Return the (x, y) coordinate for the center point of the cell that contains the specified text.  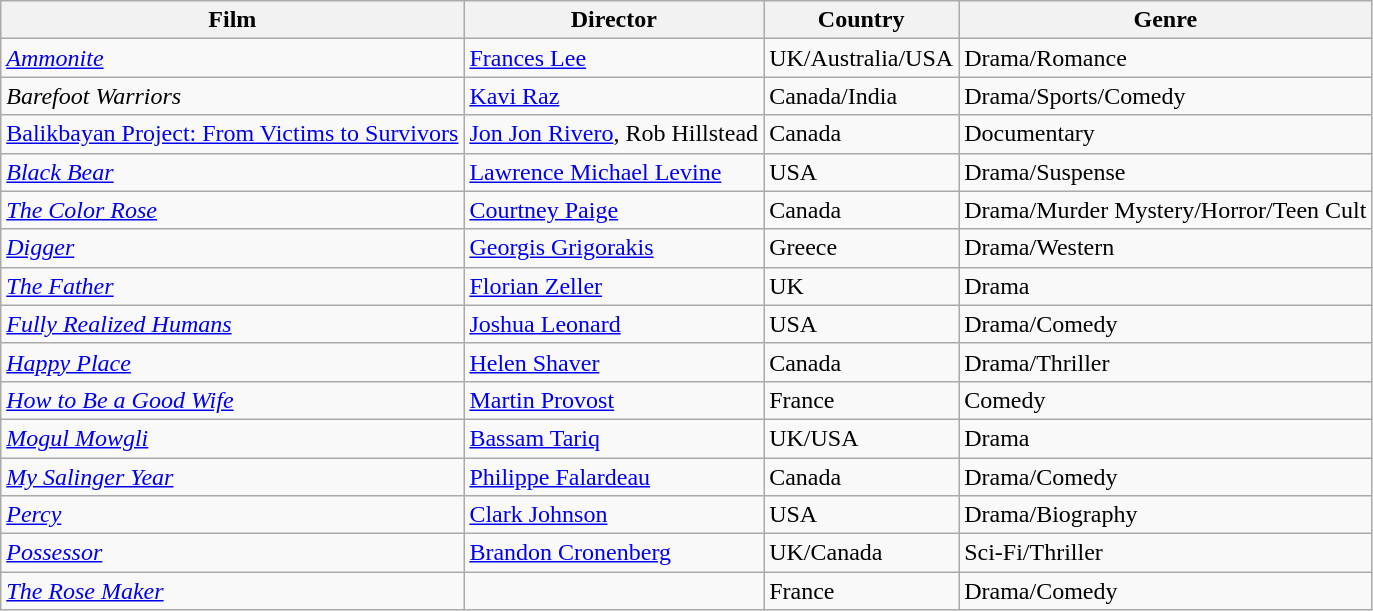
UK/Australia/USA (862, 58)
Director (614, 20)
Drama/Romance (1166, 58)
Comedy (1166, 400)
Happy Place (232, 362)
Genre (1166, 20)
Balikbayan Project: From Victims to Survivors (232, 134)
Greece (862, 248)
Canada/India (862, 96)
Frances Lee (614, 58)
Black Bear (232, 172)
Film (232, 20)
Drama/Biography (1166, 515)
Drama/Thriller (1166, 362)
Fully Realized Humans (232, 324)
Digger (232, 248)
Bassam Tariq (614, 438)
Drama/Sports/Comedy (1166, 96)
Clark Johnson (614, 515)
Barefoot Warriors (232, 96)
Courtney Paige (614, 210)
Jon Jon Rivero, Rob Hillstead (614, 134)
Joshua Leonard (614, 324)
Documentary (1166, 134)
UK/Canada (862, 553)
Lawrence Michael Levine (614, 172)
How to Be a Good Wife (232, 400)
Drama/Suspense (1166, 172)
UK/USA (862, 438)
Florian Zeller (614, 286)
Percy (232, 515)
Brandon Cronenberg (614, 553)
Mogul Mowgli (232, 438)
Georgis Grigorakis (614, 248)
Martin Provost (614, 400)
My Salinger Year (232, 477)
The Color Rose (232, 210)
Drama/Western (1166, 248)
Kavi Raz (614, 96)
Philippe Falardeau (614, 477)
Helen Shaver (614, 362)
The Rose Maker (232, 591)
Drama/Murder Mystery/Horror/Teen Cult (1166, 210)
UK (862, 286)
Possessor (232, 553)
Sci-Fi/Thriller (1166, 553)
Ammonite (232, 58)
Country (862, 20)
The Father (232, 286)
